From the cell containing the given text, extract its center point as (x, y) coordinate. 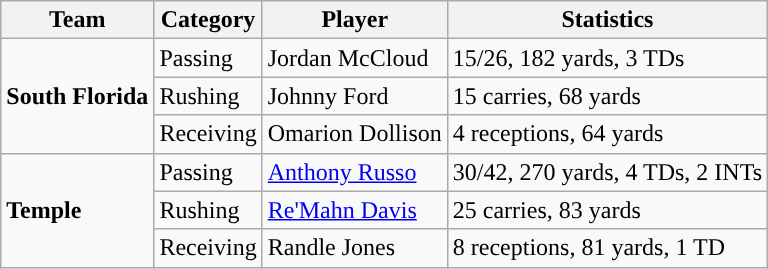
Statistics (607, 20)
15 carries, 68 yards (607, 96)
Jordan McCloud (354, 58)
8 receptions, 81 yards, 1 TD (607, 248)
Anthony Russo (354, 172)
Player (354, 20)
Re'Mahn Davis (354, 210)
Temple (78, 210)
25 carries, 83 yards (607, 210)
Johnny Ford (354, 96)
Category (208, 20)
Omarion Dollison (354, 134)
4 receptions, 64 yards (607, 134)
South Florida (78, 96)
30/42, 270 yards, 4 TDs, 2 INTs (607, 172)
Randle Jones (354, 248)
15/26, 182 yards, 3 TDs (607, 58)
Team (78, 20)
